For the text-containing cell, return its midpoint in [x, y] coordinate format. 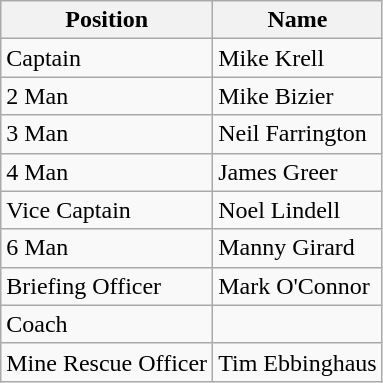
Mike Krell [298, 58]
Position [107, 20]
3 Man [107, 134]
Noel Lindell [298, 210]
Mark O'Connor [298, 286]
Mike Bizier [298, 96]
Captain [107, 58]
2 Man [107, 96]
Name [298, 20]
Coach [107, 324]
Tim Ebbinghaus [298, 362]
Vice Captain [107, 210]
Neil Farrington [298, 134]
Manny Girard [298, 248]
Mine Rescue Officer [107, 362]
6 Man [107, 248]
Briefing Officer [107, 286]
4 Man [107, 172]
James Greer [298, 172]
